Search for the cell housing the specified text and yield its (x, y) center coordinate. 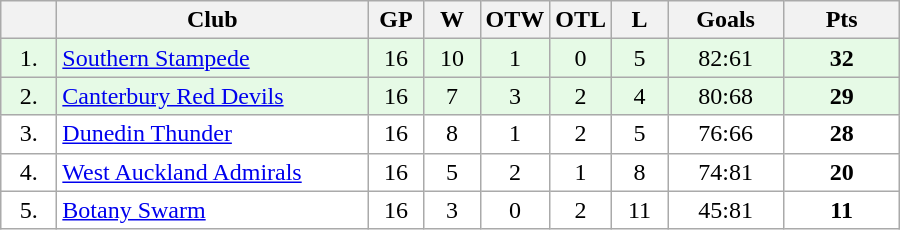
74:81 (726, 172)
20 (842, 172)
Canterbury Red Devils (212, 96)
Pts (842, 20)
Goals (726, 20)
OTL (581, 20)
4. (29, 172)
80:68 (726, 96)
7 (452, 96)
28 (842, 134)
82:61 (726, 58)
W (452, 20)
76:66 (726, 134)
4 (640, 96)
L (640, 20)
32 (842, 58)
Dunedin Thunder (212, 134)
OTW (515, 20)
1. (29, 58)
10 (452, 58)
2. (29, 96)
Club (212, 20)
Southern Stampede (212, 58)
5. (29, 210)
45:81 (726, 210)
West Auckland Admirals (212, 172)
GP (396, 20)
Botany Swarm (212, 210)
3. (29, 134)
29 (842, 96)
